Return [x, y] of the center of cell containing provided text 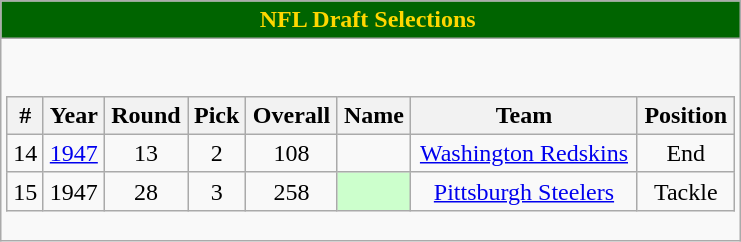
14 [25, 153]
108 [292, 153]
3 [217, 191]
Tackle [686, 191]
Position [686, 115]
Year [74, 115]
# Year Round Pick Overall Name Team Position 14 1947 13 2 108 Washington Redskins End 15 1947 28 3 258 Pittsburgh Steelers Tackle [371, 140]
Team [524, 115]
Round [146, 115]
Name [374, 115]
258 [292, 191]
2 [217, 153]
Pittsburgh Steelers [524, 191]
# [25, 115]
13 [146, 153]
28 [146, 191]
End [686, 153]
15 [25, 191]
Overall [292, 115]
NFL Draft Selections [371, 20]
Washington Redskins [524, 153]
Pick [217, 115]
